Search for the cell housing the specified text and yield its [X, Y] center coordinate. 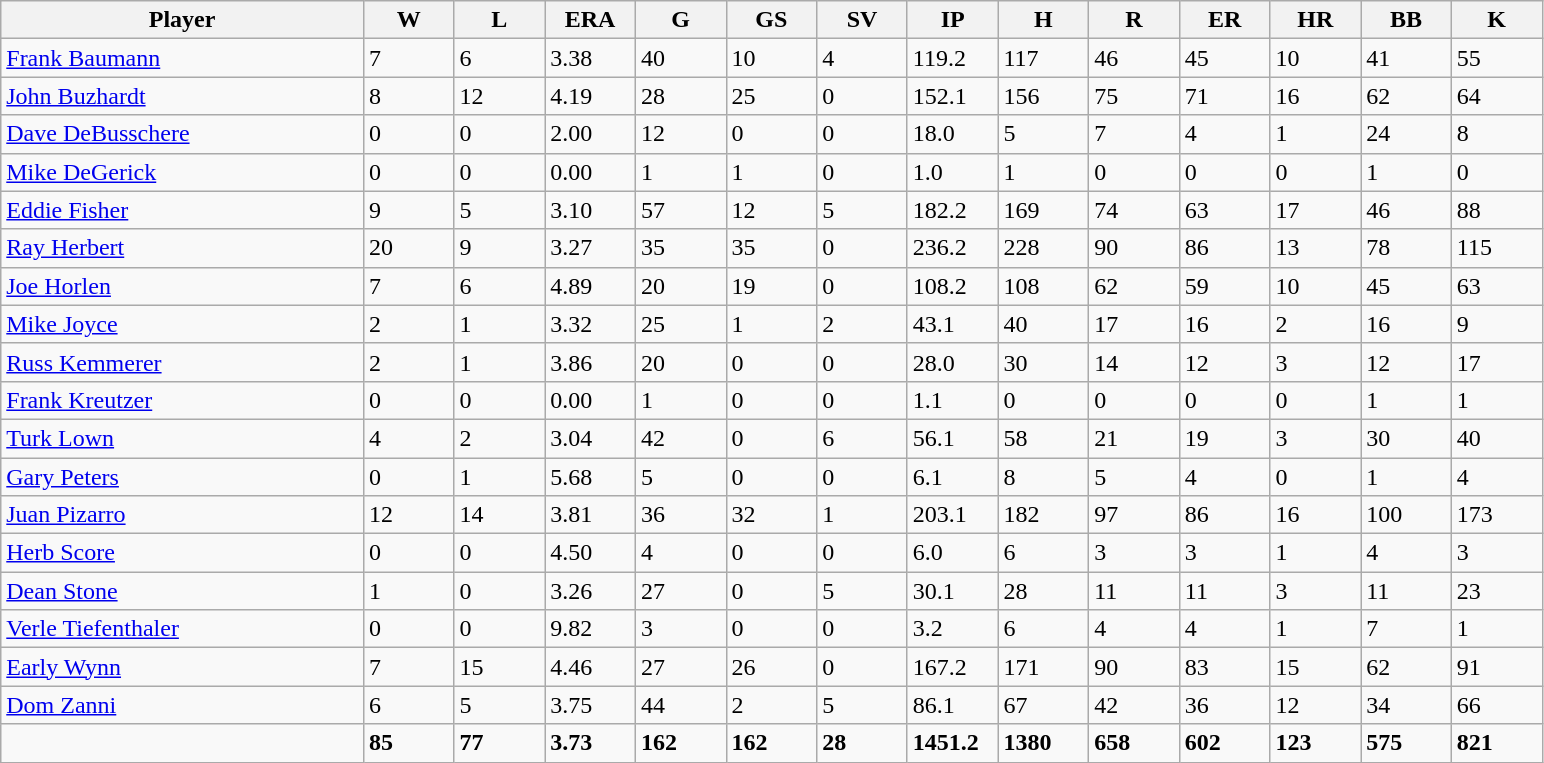
171 [1044, 667]
3.86 [590, 362]
66 [1496, 705]
Juan Pizarro [182, 515]
ERA [590, 20]
Ray Herbert [182, 248]
55 [1496, 58]
Frank Kreutzer [182, 400]
John Buzhardt [182, 96]
Eddie Fisher [182, 210]
119.2 [952, 58]
86.1 [952, 705]
32 [772, 515]
4.50 [590, 553]
5.68 [590, 477]
30.1 [952, 591]
R [1134, 20]
18.0 [952, 134]
91 [1496, 667]
156 [1044, 96]
Herb Score [182, 553]
3.2 [952, 629]
Frank Baumann [182, 58]
6.0 [952, 553]
152.1 [952, 96]
3.81 [590, 515]
3.38 [590, 58]
59 [1224, 286]
6.1 [952, 477]
1380 [1044, 743]
228 [1044, 248]
3.32 [590, 324]
57 [680, 210]
Turk Lown [182, 438]
173 [1496, 515]
4.89 [590, 286]
SV [862, 20]
Gary Peters [182, 477]
85 [408, 743]
34 [1406, 705]
236.2 [952, 248]
1.1 [952, 400]
21 [1134, 438]
83 [1224, 667]
GS [772, 20]
41 [1406, 58]
43.1 [952, 324]
IP [952, 20]
ER [1224, 20]
64 [1496, 96]
182.2 [952, 210]
182 [1044, 515]
9.82 [590, 629]
2.00 [590, 134]
821 [1496, 743]
3.73 [590, 743]
28.0 [952, 362]
4.46 [590, 667]
3.10 [590, 210]
203.1 [952, 515]
Mike Joyce [182, 324]
108 [1044, 286]
L [500, 20]
1451.2 [952, 743]
169 [1044, 210]
3.27 [590, 248]
23 [1496, 591]
88 [1496, 210]
Dom Zanni [182, 705]
Dave DeBusschere [182, 134]
BB [1406, 20]
658 [1134, 743]
Verle Tiefenthaler [182, 629]
24 [1406, 134]
74 [1134, 210]
4.19 [590, 96]
575 [1406, 743]
58 [1044, 438]
100 [1406, 515]
117 [1044, 58]
75 [1134, 96]
13 [1316, 248]
77 [500, 743]
97 [1134, 515]
K [1496, 20]
26 [772, 667]
71 [1224, 96]
115 [1496, 248]
602 [1224, 743]
Player [182, 20]
Dean Stone [182, 591]
Mike DeGerick [182, 172]
G [680, 20]
Early Wynn [182, 667]
Joe Horlen [182, 286]
123 [1316, 743]
H [1044, 20]
3.26 [590, 591]
3.75 [590, 705]
HR [1316, 20]
108.2 [952, 286]
3.04 [590, 438]
1.0 [952, 172]
56.1 [952, 438]
Russ Kemmerer [182, 362]
167.2 [952, 667]
W [408, 20]
67 [1044, 705]
44 [680, 705]
78 [1406, 248]
